Find where the given text appears and provide that cell's center as [X, Y] coordinate. 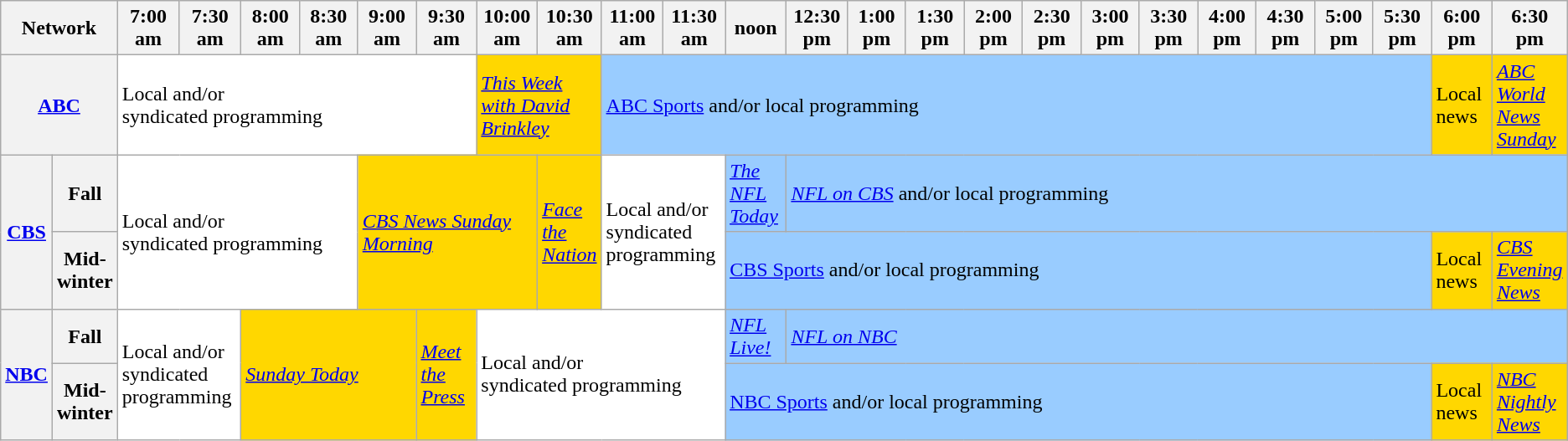
Face the Nation [570, 232]
11:30 am [694, 28]
NBC Sports and/or local programming [1079, 402]
8:00 am [271, 28]
8:30 am [328, 28]
6:00 pm [1462, 28]
2:30 pm [1052, 28]
9:30 am [446, 28]
ABC World News Sunday [1529, 105]
4:00 pm [1227, 28]
CBS News Sunday Morning [447, 232]
ABC Sports and/or local programming [1017, 105]
7:30 am [210, 28]
noon [756, 28]
This Week with David Brinkley [539, 105]
The NFL Today [756, 193]
NFL on CBS and/or local programming [1177, 193]
NFL on NBC [1177, 336]
11:00 am [632, 28]
CBS [27, 232]
2:00 pm [993, 28]
NBC [27, 375]
3:30 pm [1168, 28]
Network [59, 28]
10:00 am [508, 28]
CBS Evening News [1529, 270]
ABC [59, 105]
NFL Live! [756, 336]
1:30 pm [935, 28]
Sunday Today [328, 375]
5:30 pm [1402, 28]
4:30 pm [1286, 28]
7:00 am [148, 28]
CBS Sports and/or local programming [1079, 270]
3:00 pm [1111, 28]
6:30 pm [1529, 28]
1:00 pm [877, 28]
Meet the Press [446, 375]
9:00 am [387, 28]
12:30 pm [818, 28]
10:30 am [570, 28]
NBC Nightly News [1529, 402]
5:00 pm [1344, 28]
